Search for the cell housing the specified text and yield its [x, y] center coordinate. 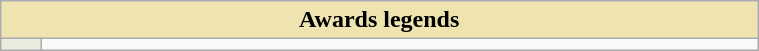
Awards legends [380, 20]
